Extract the (x, y) coordinate from the center of the cell holding the provided text.  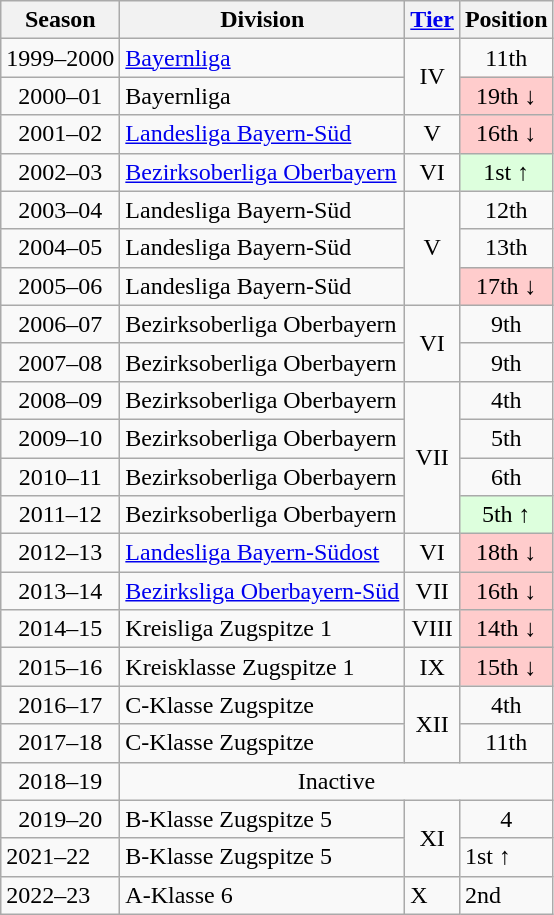
13th (506, 248)
19th ↓ (506, 96)
2003–04 (60, 210)
2016–17 (60, 705)
2015–16 (60, 667)
2008–09 (60, 400)
5th ↑ (506, 515)
12th (506, 210)
2014–15 (60, 629)
2nd (506, 895)
2017–18 (60, 743)
Division (262, 20)
18th ↓ (506, 553)
Season (60, 20)
2005–06 (60, 286)
2009–10 (60, 438)
2011–12 (60, 515)
IX (432, 667)
15th ↓ (506, 667)
2001–02 (60, 134)
4 (506, 819)
2012–13 (60, 553)
A-Klasse 6 (262, 895)
X (432, 895)
2022–23 (60, 895)
2010–11 (60, 477)
1999–2000 (60, 58)
2004–05 (60, 248)
2018–19 (60, 781)
Landesliga Bayern-Südost (262, 553)
IV (432, 77)
Kreisliga Zugspitze 1 (262, 629)
XI (432, 838)
2000–01 (60, 96)
2021–22 (60, 857)
XII (432, 724)
2002–03 (60, 172)
14th ↓ (506, 629)
Position (506, 20)
Kreisklasse Zugspitze 1 (262, 667)
2019–20 (60, 819)
Bezirksliga Oberbayern-Süd (262, 591)
2013–14 (60, 591)
Inactive (336, 781)
VIII (432, 629)
2007–08 (60, 362)
17th ↓ (506, 286)
6th (506, 477)
5th (506, 438)
2006–07 (60, 324)
Tier (432, 20)
